For the text-containing cell, return its midpoint in [x, y] coordinate format. 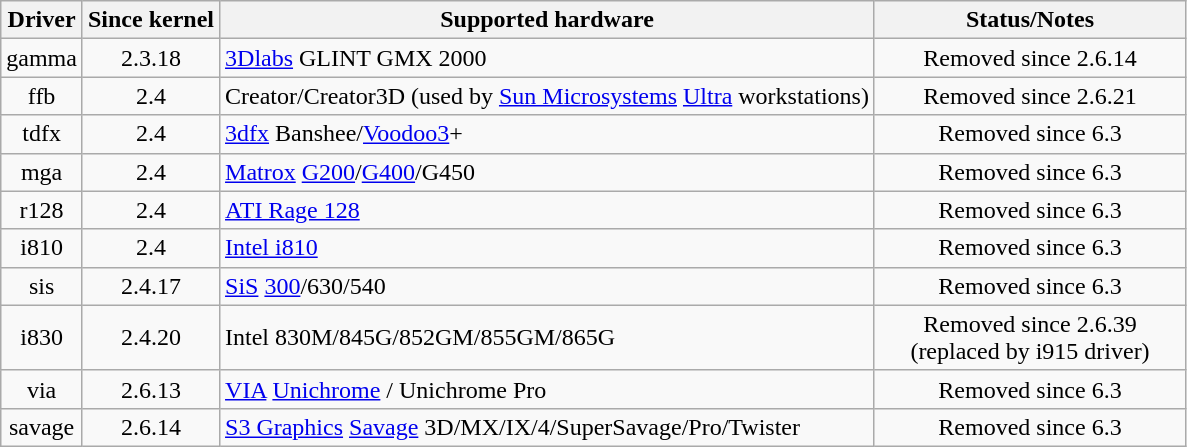
Intel i810 [548, 248]
i810 [42, 248]
Creator/Creator3D (used by Sun Microsystems Ultra workstations) [548, 96]
3dfx Banshee/Voodoo3+ [548, 134]
sis [42, 286]
Status/Notes [1030, 20]
VIA Unichrome / Unichrome Pro [548, 389]
Removed since 2.6.14 [1030, 58]
Matrox G200/G400/G450 [548, 172]
2.4.20 [150, 338]
2.3.18 [150, 58]
Removed since 2.6.39 (replaced by i915 driver) [1030, 338]
S3 Graphics Savage 3D/MX/IX/4/SuperSavage/Pro/Twister [548, 427]
r128 [42, 210]
Intel 830M/845G/852GM/855GM/865G [548, 338]
3Dlabs GLINT GMX 2000 [548, 58]
via [42, 389]
gamma [42, 58]
Driver [42, 20]
tdfx [42, 134]
ffb [42, 96]
i830 [42, 338]
savage [42, 427]
2.6.13 [150, 389]
Since kernel [150, 20]
Supported hardware [548, 20]
mga [42, 172]
2.6.14 [150, 427]
SiS 300/630/540 [548, 286]
ATI Rage 128 [548, 210]
Removed since 2.6.21 [1030, 96]
2.4.17 [150, 286]
